Pinpoint the cell where the given text exists, returning its [X, Y] midpoint coordinate. 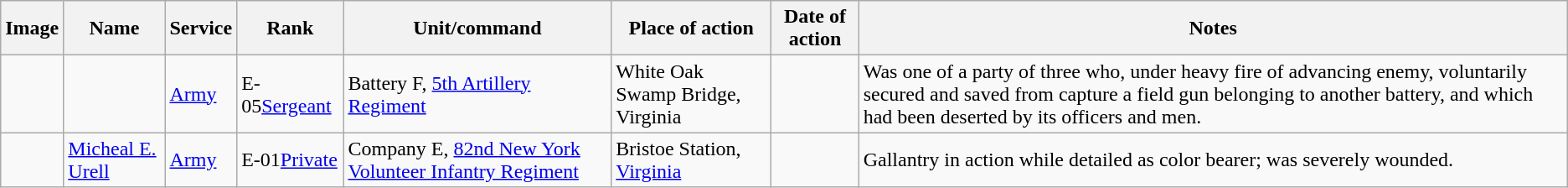
E-05Sergeant [290, 94]
Image [32, 29]
Unit/command [477, 29]
Date of action [815, 29]
Place of action [692, 29]
Service [201, 29]
Battery F, 5th Artillery Regiment [477, 94]
Gallantry in action while detailed as color bearer; was severely wounded. [1213, 159]
Micheal E. Urell [114, 159]
Company E, 82nd New York Volunteer Infantry Regiment [477, 159]
Rank [290, 29]
Notes [1213, 29]
Name [114, 29]
Bristoe Station, Virginia [692, 159]
E-01Private [290, 159]
White Oak Swamp Bridge, Virginia [692, 94]
